Locate the cell with the specified text and output its (x, y) center coordinate. 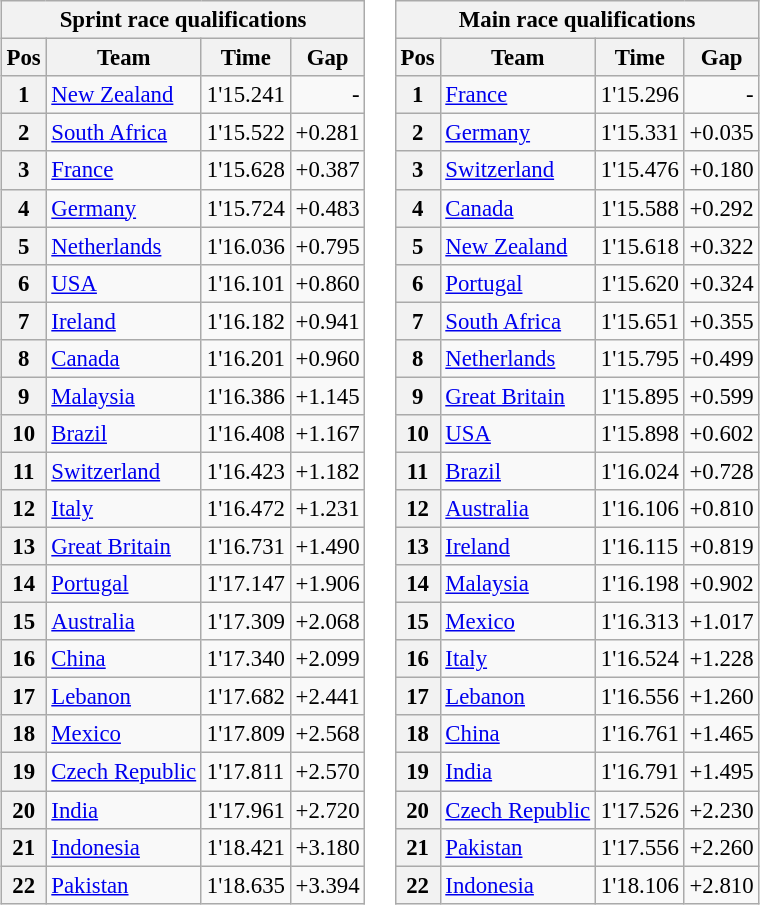
+0.324 (722, 283)
+0.322 (722, 246)
1'16.106 (640, 509)
+1.260 (722, 697)
+2.441 (328, 697)
1'17.309 (246, 622)
+2.230 (722, 809)
+0.499 (722, 358)
1'16.386 (246, 396)
+0.599 (722, 396)
+0.860 (328, 283)
+0.728 (722, 471)
+0.355 (722, 321)
1'17.809 (246, 734)
1'16.115 (640, 546)
+0.387 (328, 170)
+2.720 (328, 809)
+0.902 (722, 584)
1'16.101 (246, 283)
+3.180 (328, 847)
+2.568 (328, 734)
+1.906 (328, 584)
+0.819 (722, 546)
1'15.628 (246, 170)
1'16.408 (246, 434)
+2.810 (722, 885)
1'16.761 (640, 734)
+0.035 (722, 133)
1'16.024 (640, 471)
1'17.147 (246, 584)
+0.810 (722, 509)
1'18.635 (246, 885)
1'16.472 (246, 509)
+1.231 (328, 509)
1'17.811 (246, 772)
1'16.791 (640, 772)
1'15.895 (640, 396)
1'16.198 (640, 584)
1'16.556 (640, 697)
1'15.795 (640, 358)
1'15.241 (246, 95)
1'15.522 (246, 133)
+0.180 (722, 170)
1'15.651 (640, 321)
1'15.296 (640, 95)
1'17.556 (640, 847)
1'18.421 (246, 847)
1'15.588 (640, 208)
+2.570 (328, 772)
Sprint race qualifications (183, 20)
+0.281 (328, 133)
1'15.476 (640, 170)
+3.394 (328, 885)
1'15.620 (640, 283)
1'16.036 (246, 246)
1'15.618 (640, 246)
+2.068 (328, 622)
+1.145 (328, 396)
+0.602 (722, 434)
1'15.331 (640, 133)
1'16.423 (246, 471)
+1.228 (722, 659)
+2.099 (328, 659)
1'18.106 (640, 885)
+1.490 (328, 546)
1'17.682 (246, 697)
+1.495 (722, 772)
+2.260 (722, 847)
1'17.961 (246, 809)
1'16.731 (246, 546)
+0.941 (328, 321)
Main race qualifications (577, 20)
1'15.898 (640, 434)
1'17.526 (640, 809)
+1.167 (328, 434)
1'16.201 (246, 358)
1'16.182 (246, 321)
1'16.524 (640, 659)
+0.483 (328, 208)
1'17.340 (246, 659)
+0.795 (328, 246)
1'15.724 (246, 208)
+0.960 (328, 358)
+1.017 (722, 622)
+0.292 (722, 208)
1'16.313 (640, 622)
+1.182 (328, 471)
+1.465 (722, 734)
